Locate the cell with the specified text and output its [x, y] center coordinate. 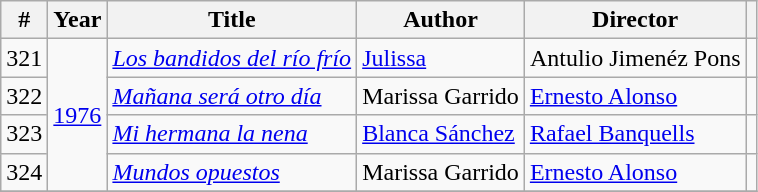
Mi hermana la nena [232, 134]
# [24, 20]
322 [24, 96]
Blanca Sánchez [441, 134]
Director [635, 20]
Title [232, 20]
324 [24, 172]
Author [441, 20]
Mundos opuestos [232, 172]
321 [24, 58]
Rafael Banquells [635, 134]
Mañana será otro día [232, 96]
Julissa [441, 58]
Year [78, 20]
1976 [78, 115]
Los bandidos del río frío [232, 58]
Antulio Jimenéz Pons [635, 58]
323 [24, 134]
